Capture the cell that displays the provided text and extract its (x, y) central coordinate. 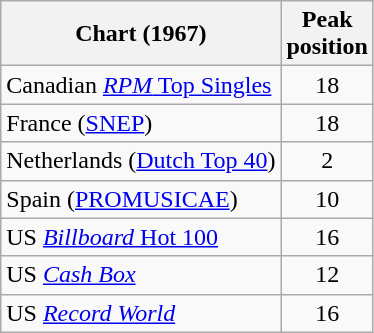
Peakposition (327, 34)
Netherlands (Dutch Top 40) (141, 161)
US Cash Box (141, 275)
Chart (1967) (141, 34)
US Billboard Hot 100 (141, 237)
France (SNEP) (141, 123)
10 (327, 199)
2 (327, 161)
Spain (PROMUSICAE) (141, 199)
12 (327, 275)
Canadian RPM Top Singles (141, 85)
US Record World (141, 313)
